Find where the given text appears and provide that cell's center as [x, y] coordinate. 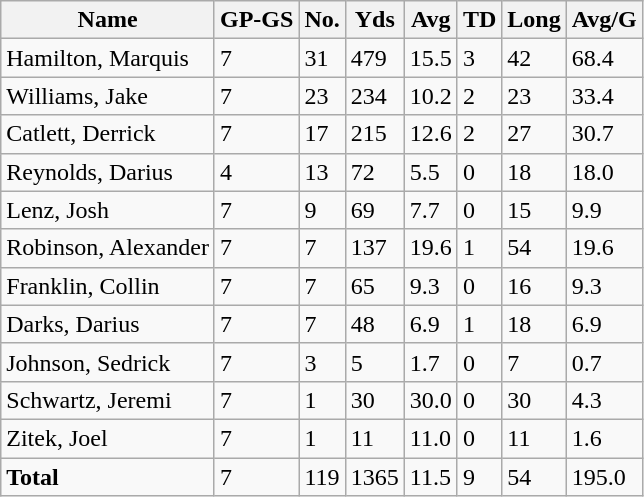
16 [534, 286]
69 [374, 210]
Robinson, Alexander [108, 248]
Long [534, 20]
Yds [374, 20]
Hamilton, Marquis [108, 58]
137 [374, 248]
10.2 [430, 96]
18.0 [604, 172]
Darks, Darius [108, 324]
33.4 [604, 96]
0.7 [604, 362]
7.7 [430, 210]
479 [374, 58]
Catlett, Derrick [108, 134]
72 [374, 172]
Johnson, Sedrick [108, 362]
5 [374, 362]
Williams, Jake [108, 96]
4 [256, 172]
65 [374, 286]
TD [479, 20]
215 [374, 134]
68.4 [604, 58]
30.7 [604, 134]
30.0 [430, 400]
No. [322, 20]
31 [322, 58]
1.6 [604, 438]
Franklin, Collin [108, 286]
48 [374, 324]
12.6 [430, 134]
27 [534, 134]
1.7 [430, 362]
Schwartz, Jeremi [108, 400]
9.9 [604, 210]
Avg/G [604, 20]
Name [108, 20]
15.5 [430, 58]
195.0 [604, 477]
17 [322, 134]
Avg [430, 20]
Reynolds, Darius [108, 172]
15 [534, 210]
1365 [374, 477]
11.5 [430, 477]
5.5 [430, 172]
119 [322, 477]
13 [322, 172]
234 [374, 96]
Zitek, Joel [108, 438]
GP-GS [256, 20]
4.3 [604, 400]
Lenz, Josh [108, 210]
11.0 [430, 438]
42 [534, 58]
Total [108, 477]
